Locate the cell with the specified text and output its [X, Y] center coordinate. 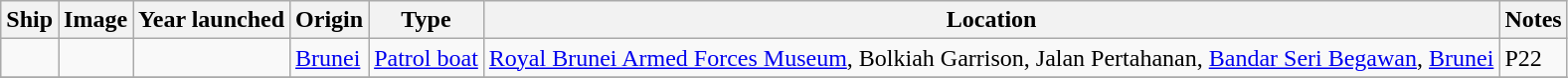
Brunei [330, 58]
Type [427, 20]
Year launched [212, 20]
Notes [1533, 20]
Location [991, 20]
Royal Brunei Armed Forces Museum, Bolkiah Garrison, Jalan Pertahanan, Bandar Seri Begawan, Brunei [991, 58]
Origin [330, 20]
Patrol boat [427, 58]
Image [95, 20]
Ship [30, 20]
P22 [1533, 58]
